Output the (x, y) coordinate of the center of the cell containing the given text.  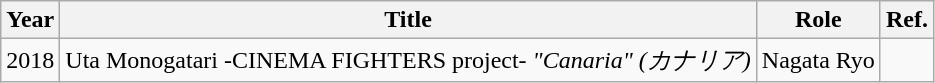
Title (408, 20)
Nagata Ryo (818, 60)
Year (30, 20)
Ref. (906, 20)
2018 (30, 60)
Uta Monogatari -CINEMA FIGHTERS project- "Canaria" (カナリア) (408, 60)
Role (818, 20)
